Detect which cell encompasses the target text, then output its (X, Y) center coordinate. 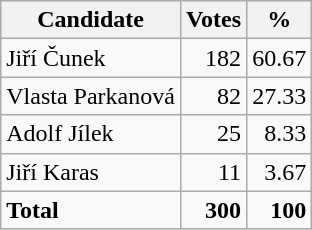
300 (213, 210)
27.33 (280, 96)
Votes (213, 20)
25 (213, 134)
Candidate (91, 20)
182 (213, 58)
100 (280, 210)
3.67 (280, 172)
Vlasta Parkanová (91, 96)
Adolf Jílek (91, 134)
82 (213, 96)
Jiří Čunek (91, 58)
60.67 (280, 58)
% (280, 20)
8.33 (280, 134)
11 (213, 172)
Total (91, 210)
Jiří Karas (91, 172)
